Provide the (X, Y) coordinate of the cell's center where the given text is located.  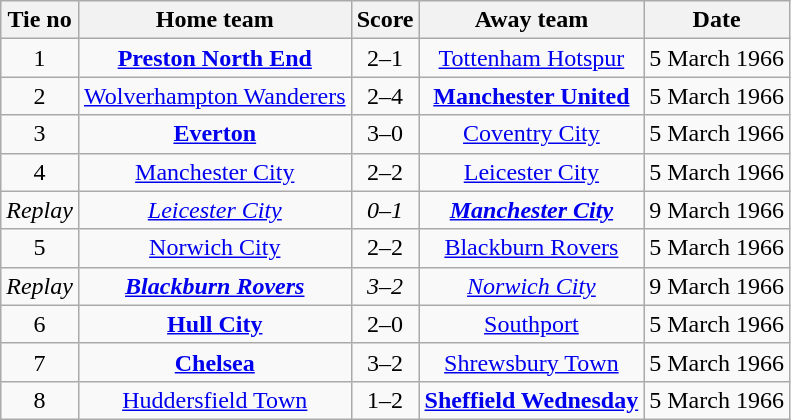
1–2 (385, 400)
Home team (214, 20)
Chelsea (214, 362)
Manchester United (532, 96)
Coventry City (532, 134)
Tie no (40, 20)
Date (717, 20)
1 (40, 58)
2 (40, 96)
Huddersfield Town (214, 400)
2–1 (385, 58)
Wolverhampton Wanderers (214, 96)
Everton (214, 134)
8 (40, 400)
Southport (532, 324)
5 (40, 248)
Away team (532, 20)
2–0 (385, 324)
Hull City (214, 324)
3 (40, 134)
6 (40, 324)
Score (385, 20)
Preston North End (214, 58)
3–0 (385, 134)
Tottenham Hotspur (532, 58)
0–1 (385, 210)
Shrewsbury Town (532, 362)
4 (40, 172)
2–4 (385, 96)
Sheffield Wednesday (532, 400)
7 (40, 362)
